Search for the cell housing the specified text and yield its (X, Y) center coordinate. 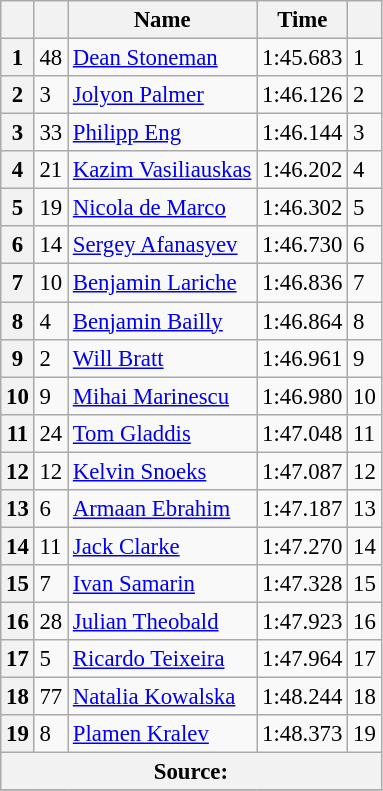
Natalia Kowalska (162, 697)
Dean Stoneman (162, 58)
1:47.923 (302, 621)
1:47.964 (302, 659)
1:47.270 (302, 546)
33 (50, 133)
Ivan Samarin (162, 584)
Will Bratt (162, 358)
Ricardo Teixeira (162, 659)
28 (50, 621)
1:46.864 (302, 321)
Name (162, 20)
Jack Clarke (162, 546)
1:46.302 (302, 208)
1:46.980 (302, 396)
Jolyon Palmer (162, 95)
1:46.836 (302, 283)
Mihai Marinescu (162, 396)
Kazim Vasiliauskas (162, 170)
1:48.244 (302, 697)
1:45.683 (302, 58)
Time (302, 20)
48 (50, 58)
Armaan Ebrahim (162, 509)
Julian Theobald (162, 621)
77 (50, 697)
Plamen Kralev (162, 734)
1:46.961 (302, 358)
Source: (191, 772)
Nicola de Marco (162, 208)
24 (50, 433)
21 (50, 170)
1:46.126 (302, 95)
1:46.730 (302, 245)
1:47.087 (302, 471)
1:47.187 (302, 509)
Benjamin Bailly (162, 321)
1:48.373 (302, 734)
Kelvin Snoeks (162, 471)
1:46.144 (302, 133)
Sergey Afanasyev (162, 245)
Philipp Eng (162, 133)
Benjamin Lariche (162, 283)
1:47.048 (302, 433)
1:47.328 (302, 584)
1:46.202 (302, 170)
Tom Gladdis (162, 433)
